Return [X, Y] of the center of cell containing provided text 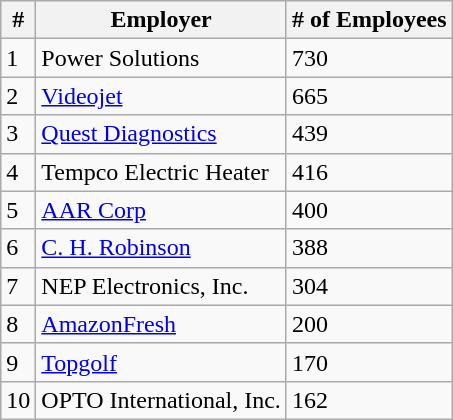
10 [18, 400]
NEP Electronics, Inc. [162, 286]
9 [18, 362]
C. H. Robinson [162, 248]
Videojet [162, 96]
1 [18, 58]
5 [18, 210]
665 [369, 96]
388 [369, 248]
AAR Corp [162, 210]
AmazonFresh [162, 324]
Quest Diagnostics [162, 134]
8 [18, 324]
162 [369, 400]
4 [18, 172]
200 [369, 324]
170 [369, 362]
3 [18, 134]
# of Employees [369, 20]
439 [369, 134]
400 [369, 210]
2 [18, 96]
730 [369, 58]
# [18, 20]
Employer [162, 20]
Topgolf [162, 362]
416 [369, 172]
7 [18, 286]
OPTO International, Inc. [162, 400]
Tempco Electric Heater [162, 172]
6 [18, 248]
304 [369, 286]
Power Solutions [162, 58]
